Find where the given text appears and provide that cell's center as (X, Y) coordinate. 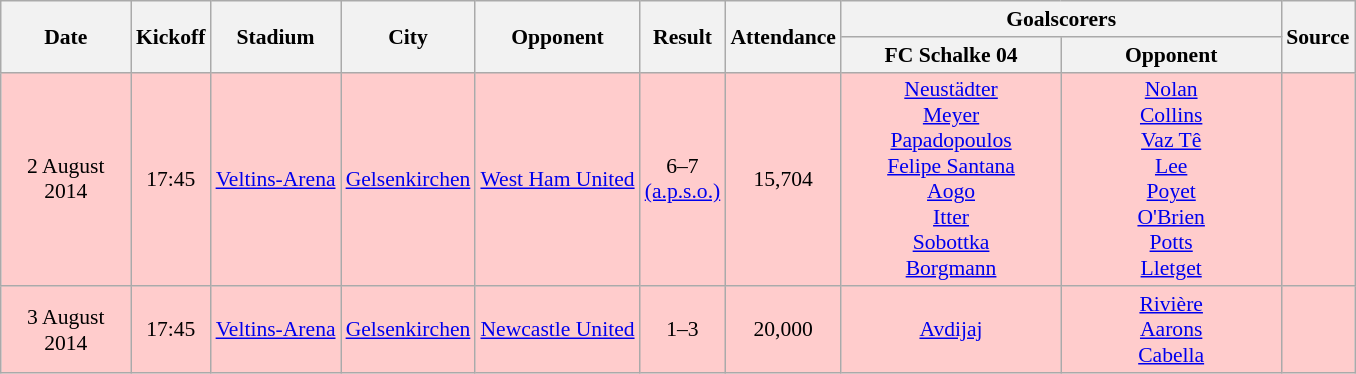
1–3 (683, 330)
2 August 2014 (66, 179)
Nolan Collins Vaz Tê Lee Poyet O'Brien Potts Lletget (1171, 179)
Goalscorers (1061, 19)
Kickoff (171, 36)
Source (1318, 36)
6–7 (a.p.s.o.) (683, 179)
Rivière Aarons Cabella (1171, 330)
Newcastle United (557, 330)
FC Schalke 04 (951, 55)
20,000 (783, 330)
Avdijaj (951, 330)
City (408, 36)
15,704 (783, 179)
West Ham United (557, 179)
Result (683, 36)
Attendance (783, 36)
Stadium (276, 36)
3 August 2014 (66, 330)
Neustädter Meyer Papadopoulos Felipe Santana Aogo Itter Sobottka Borgmann (951, 179)
Date (66, 36)
